Identify which cell holds the provided text, then report its [X, Y] central coordinate. 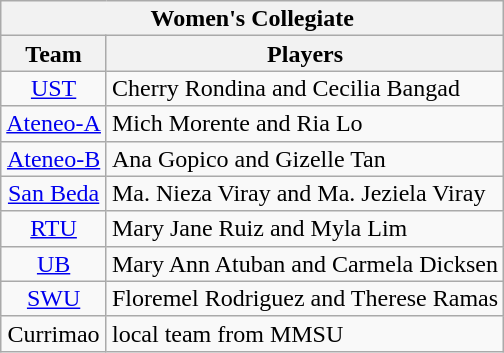
Players [304, 54]
Mary Ann Atuban and Carmela Dicksen [304, 264]
RTU [54, 228]
Mich Morente and Ria Lo [304, 124]
Ateneo-A [54, 124]
Mary Jane Ruiz and Myla Lim [304, 228]
Cherry Rondina and Cecilia Bangad [304, 88]
Team [54, 54]
UB [54, 264]
SWU [54, 298]
San Beda [54, 194]
Currimao [54, 334]
local team from MMSU [304, 334]
UST [54, 88]
Floremel Rodriguez and Therese Ramas [304, 298]
Ana Gopico and Gizelle Tan [304, 158]
Ma. Nieza Viray and Ma. Jeziela Viray [304, 194]
Ateneo-B [54, 158]
Women's Collegiate [252, 18]
